Detect which cell encompasses the target text, then output its [X, Y] center coordinate. 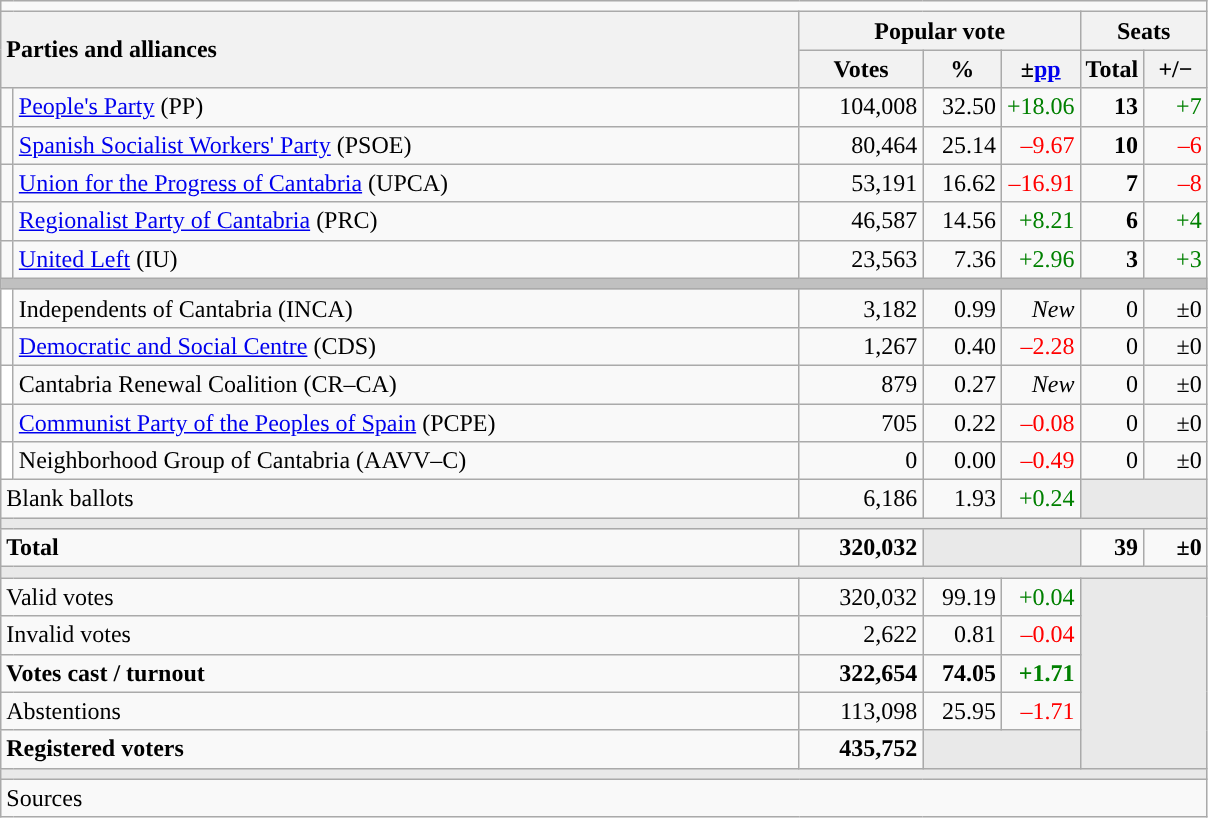
Valid votes [400, 597]
32.50 [962, 107]
Votes cast / turnout [400, 673]
3,182 [861, 308]
Parties and alliances [400, 50]
Spanish Socialist Workers' Party (PSOE) [406, 145]
7 [1112, 183]
Union for the Progress of Cantabria (UPCA) [406, 183]
3 [1112, 259]
1,267 [861, 346]
Blank ballots [400, 499]
–16.91 [1040, 183]
–2.28 [1040, 346]
705 [861, 423]
39 [1112, 548]
0.81 [962, 635]
1.93 [962, 499]
25.95 [962, 711]
+0.04 [1040, 597]
–0.49 [1040, 461]
7.36 [962, 259]
+18.06 [1040, 107]
6 [1112, 221]
–6 [1176, 145]
Neighborhood Group of Cantabria (AAVV–C) [406, 461]
United Left (IU) [406, 259]
–0.08 [1040, 423]
–9.67 [1040, 145]
23,563 [861, 259]
16.62 [962, 183]
+0.24 [1040, 499]
Invalid votes [400, 635]
99.19 [962, 597]
Cantabria Renewal Coalition (CR–CA) [406, 384]
25.14 [962, 145]
10 [1112, 145]
0.00 [962, 461]
+1.71 [1040, 673]
879 [861, 384]
322,654 [861, 673]
80,464 [861, 145]
–0.04 [1040, 635]
Registered voters [400, 749]
2,622 [861, 635]
0.22 [962, 423]
435,752 [861, 749]
+4 [1176, 221]
0.99 [962, 308]
Regionalist Party of Cantabria (PRC) [406, 221]
Votes [861, 69]
Communist Party of the Peoples of Spain (PCPE) [406, 423]
Popular vote [940, 31]
14.56 [962, 221]
0.27 [962, 384]
53,191 [861, 183]
+8.21 [1040, 221]
6,186 [861, 499]
46,587 [861, 221]
74.05 [962, 673]
–8 [1176, 183]
People's Party (PP) [406, 107]
Democratic and Social Centre (CDS) [406, 346]
Sources [604, 798]
104,008 [861, 107]
+7 [1176, 107]
Abstentions [400, 711]
13 [1112, 107]
Seats [1144, 31]
±pp [1040, 69]
% [962, 69]
+/− [1176, 69]
0.40 [962, 346]
–1.71 [1040, 711]
+2.96 [1040, 259]
+3 [1176, 259]
Independents of Cantabria (INCA) [406, 308]
113,098 [861, 711]
